Capture the cell that displays the provided text and extract its [x, y] central coordinate. 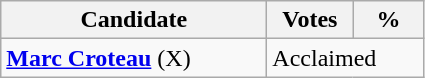
Acclaimed [346, 58]
% [388, 20]
Votes [310, 20]
Marc Croteau (X) [134, 58]
Candidate [134, 20]
